Detect which cell encompasses the target text, then output its [x, y] center coordinate. 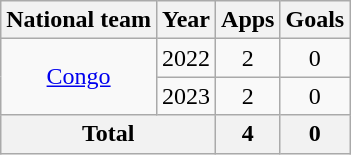
2023 [186, 96]
Goals [315, 20]
2022 [186, 58]
4 [248, 134]
Total [108, 134]
Congo [79, 77]
Apps [248, 20]
Year [186, 20]
National team [79, 20]
